Return (x, y) of the center of cell containing provided text 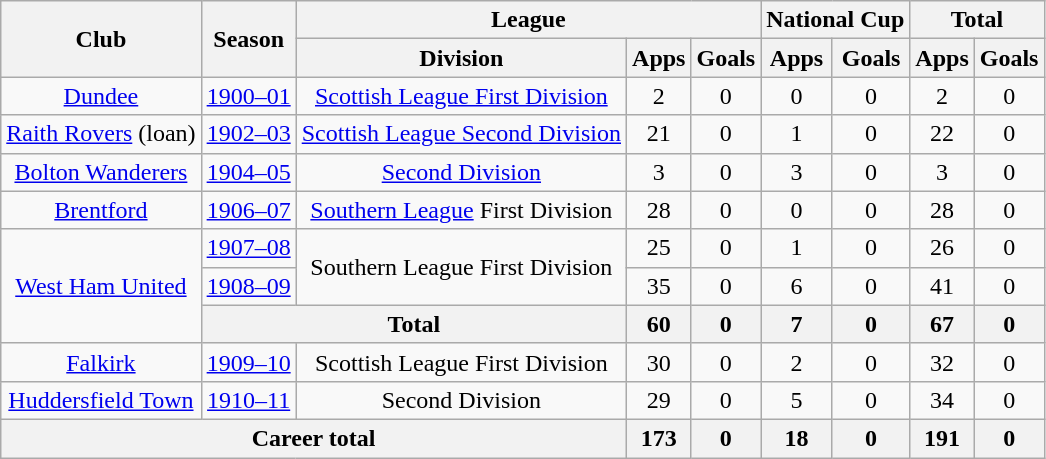
1910–11 (248, 400)
26 (942, 248)
Huddersfield Town (101, 400)
32 (942, 362)
1906–07 (248, 210)
Dundee (101, 96)
21 (659, 134)
Falkirk (101, 362)
National Cup (836, 20)
Club (101, 39)
41 (942, 286)
Bolton Wanderers (101, 172)
7 (797, 324)
1904–05 (248, 172)
22 (942, 134)
5 (797, 400)
6 (797, 286)
Raith Rovers (loan) (101, 134)
34 (942, 400)
Division (461, 58)
1900–01 (248, 96)
League (528, 20)
173 (659, 438)
18 (797, 438)
60 (659, 324)
1909–10 (248, 362)
West Ham United (101, 286)
30 (659, 362)
29 (659, 400)
191 (942, 438)
Brentford (101, 210)
Scottish League Second Division (461, 134)
1902–03 (248, 134)
25 (659, 248)
1907–08 (248, 248)
Season (248, 39)
67 (942, 324)
Career total (314, 438)
1908–09 (248, 286)
35 (659, 286)
